Find where the given text appears and provide that cell's center as (x, y) coordinate. 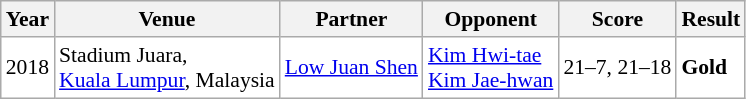
Opponent (490, 19)
21–7, 21–18 (617, 68)
Stadium Juara,Kuala Lumpur, Malaysia (167, 68)
Low Juan Shen (352, 68)
Kim Hwi-tae Kim Jae-hwan (490, 68)
Score (617, 19)
Year (28, 19)
Result (710, 19)
Venue (167, 19)
Gold (710, 68)
Partner (352, 19)
2018 (28, 68)
